Detect which cell encompasses the target text, then output its [x, y] center coordinate. 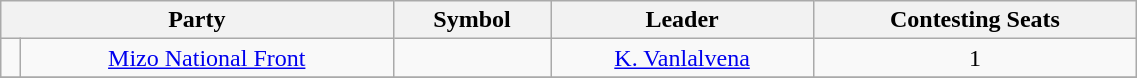
K. Vanlalvena [682, 58]
Contesting Seats [975, 20]
Symbol [472, 20]
Party [197, 20]
Mizo National Front [207, 58]
Leader [682, 20]
1 [975, 58]
